Find where the given text appears and provide that cell's center as [x, y] coordinate. 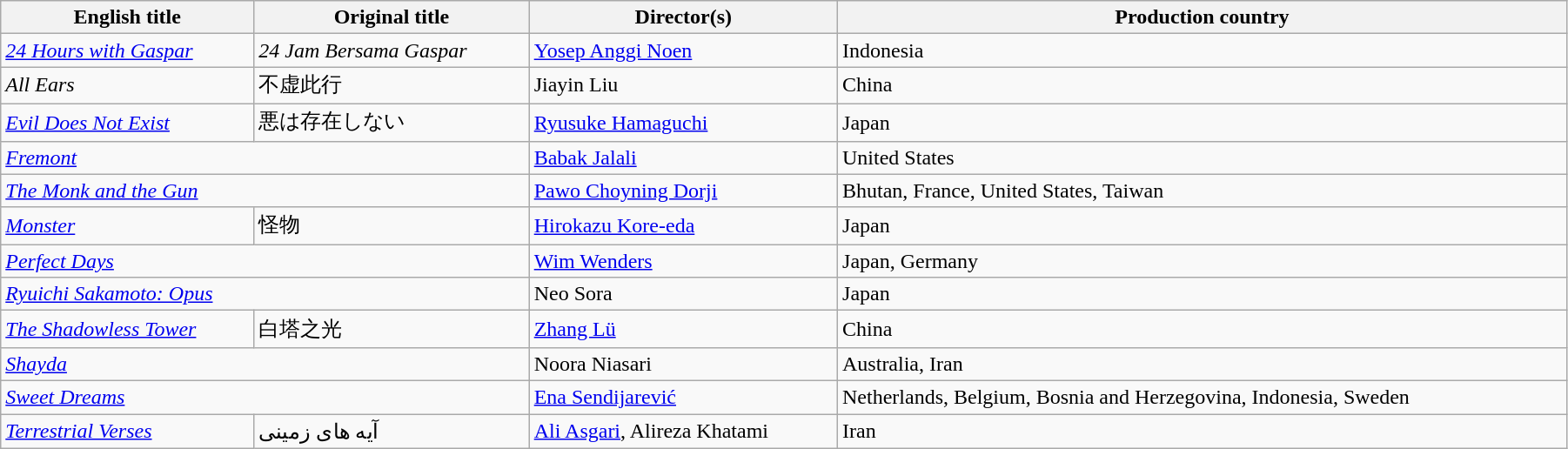
Australia, Iran [1203, 364]
不虚此行 [392, 85]
English title [127, 17]
Noora Niasari [683, 364]
Sweet Dreams [265, 397]
Wim Wenders [683, 261]
Zhang Lü [683, 329]
Ali Asgari, Alireza Khatami [683, 432]
Iran [1203, 432]
Hirokazu Kore-eda [683, 226]
The Monk and the Gun [265, 191]
Neo Sora [683, 294]
Evil Does Not Exist [127, 122]
怪物 [392, 226]
Japan, Germany [1203, 261]
United States [1203, 157]
Terrestrial Verses [127, 432]
Netherlands, Belgium, Bosnia and Herzegovina, Indonesia, Sweden [1203, 397]
Ryusuke Hamaguchi [683, 122]
The Shadowless Tower [127, 329]
Original title [392, 17]
Fremont [265, 157]
悪は存在しない [392, 122]
Jiayin Liu [683, 85]
Ryuichi Sakamoto: Opus [265, 294]
Production country [1203, 17]
آیه های زمینی [392, 432]
Pawo Choyning Dorji [683, 191]
Yosep Anggi Noen [683, 50]
24 Hours with Gaspar [127, 50]
Bhutan, France, United States, Taiwan [1203, 191]
白塔之光 [392, 329]
24 Jam Bersama Gaspar [392, 50]
Ena Sendijarević [683, 397]
Director(s) [683, 17]
Babak Jalali [683, 157]
Indonesia [1203, 50]
Shayda [265, 364]
Perfect Days [265, 261]
Monster [127, 226]
All Ears [127, 85]
